Pinpoint the cell where the given text exists, returning its (x, y) midpoint coordinate. 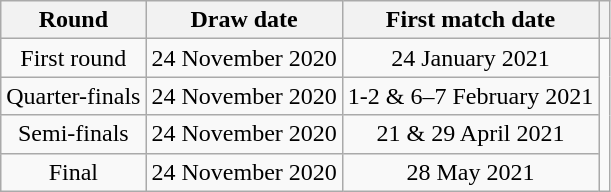
Semi-finals (74, 134)
1-2 & 6–7 February 2021 (470, 96)
21 & 29 April 2021 (470, 134)
28 May 2021 (470, 172)
First match date (470, 20)
24 January 2021 (470, 58)
Quarter-finals (74, 96)
Final (74, 172)
First round (74, 58)
Round (74, 20)
Draw date (244, 20)
